Determine the [X, Y] coordinate at the center of the cell enclosing the given text.  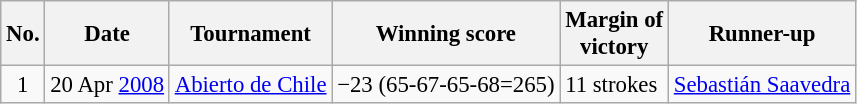
Margin ofvictory [614, 34]
Tournament [250, 34]
Abierto de Chile [250, 85]
20 Apr 2008 [107, 85]
Runner-up [762, 34]
1 [23, 85]
Winning score [446, 34]
No. [23, 34]
−23 (65-67-65-68=265) [446, 85]
Date [107, 34]
Sebastián Saavedra [762, 85]
11 strokes [614, 85]
